Provide the [X, Y] coordinate of the cell's center where the given text is located.  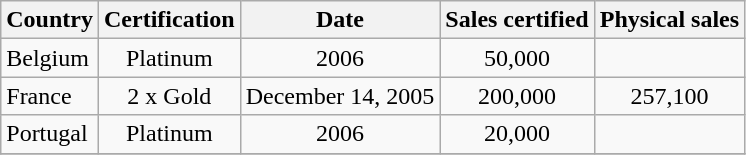
Portugal [50, 134]
December 14, 2005 [340, 96]
Belgium [50, 58]
257,100 [669, 96]
Country [50, 20]
20,000 [517, 134]
2 x Gold [169, 96]
Sales certified [517, 20]
Certification [169, 20]
50,000 [517, 58]
Physical sales [669, 20]
France [50, 96]
200,000 [517, 96]
Date [340, 20]
